Output the (x, y) coordinate of the center of the cell containing the given text.  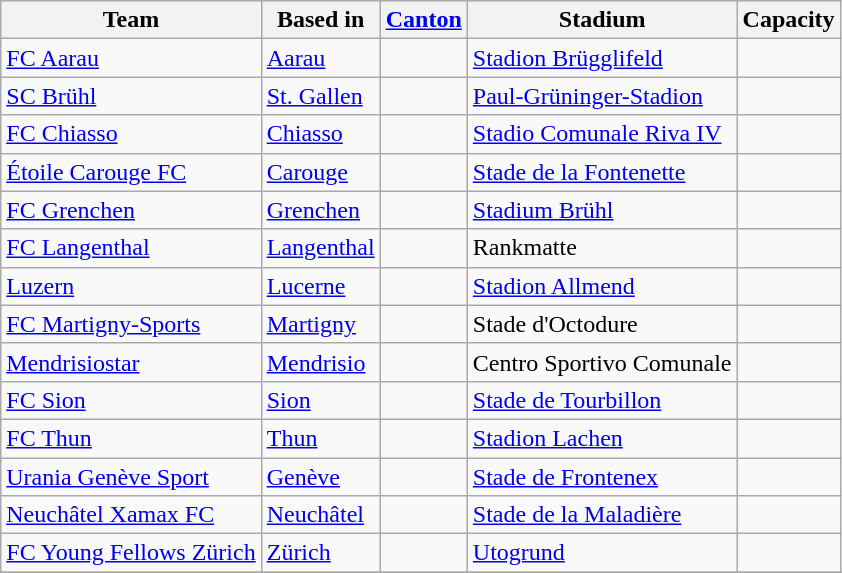
FC Thun (131, 438)
Stadio Comunale Riva IV (602, 134)
Genève (320, 477)
Stade d'Octodure (602, 324)
Team (131, 20)
SC Brühl (131, 96)
Stade de Tourbillon (602, 400)
Canton (424, 20)
Stadion Brügglifeld (602, 58)
FC Chiasso (131, 134)
Rankmatte (602, 248)
Carouge (320, 172)
St. Gallen (320, 96)
Stadion Lachen (602, 438)
FC Sion (131, 400)
Chiasso (320, 134)
Langenthal (320, 248)
Aarau (320, 58)
Stade de la Maladière (602, 515)
Stadion Allmend (602, 286)
Stade de Frontenex (602, 477)
Luzern (131, 286)
Thun (320, 438)
Stadium Brühl (602, 210)
FC Grenchen (131, 210)
Martigny (320, 324)
Paul-Grüninger-Stadion (602, 96)
Neuchâtel (320, 515)
FC Langenthal (131, 248)
FC Young Fellows Zürich (131, 553)
Mendrisiostar (131, 362)
Zürich (320, 553)
Centro Sportivo Comunale (602, 362)
Based in (320, 20)
Mendrisio (320, 362)
Lucerne (320, 286)
Urania Genève Sport (131, 477)
Stadium (602, 20)
Neuchâtel Xamax FC (131, 515)
Utogrund (602, 553)
Étoile Carouge FC (131, 172)
FC Martigny-Sports (131, 324)
Sion (320, 400)
Grenchen (320, 210)
Stade de la Fontenette (602, 172)
FC Aarau (131, 58)
Capacity (788, 20)
